Extract the (x, y) coordinate from the center of the cell holding the provided text.  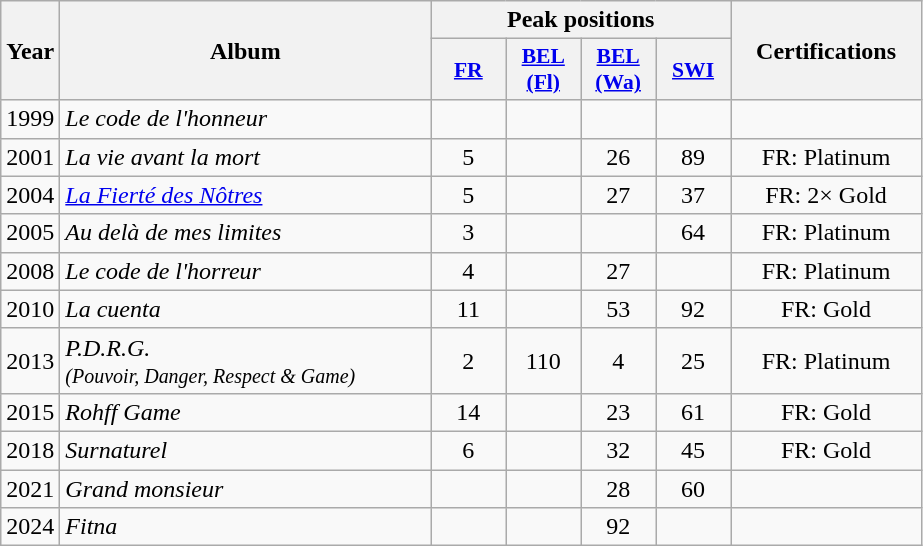
1999 (30, 119)
45 (694, 450)
FR: 2× Gold (826, 195)
2010 (30, 309)
Rohff Game (246, 412)
2024 (30, 527)
P.D.R.G. (Pouvoir, Danger, Respect & Game) (246, 360)
23 (618, 412)
37 (694, 195)
Album (246, 50)
32 (618, 450)
53 (618, 309)
25 (694, 360)
3 (468, 233)
Le code de l'horreur (246, 271)
Surnaturel (246, 450)
2005 (30, 233)
BEL (Wa) (618, 70)
La Fierté des Nôtres (246, 195)
Certifications (826, 50)
Peak positions (581, 20)
14 (468, 412)
Grand monsieur (246, 489)
2018 (30, 450)
60 (694, 489)
26 (618, 157)
64 (694, 233)
2008 (30, 271)
2015 (30, 412)
BEL (Fl) (544, 70)
Fitna (246, 527)
110 (544, 360)
FR (468, 70)
La vie avant la mort (246, 157)
2004 (30, 195)
28 (618, 489)
11 (468, 309)
6 (468, 450)
2001 (30, 157)
Le code de l'honneur (246, 119)
61 (694, 412)
2 (468, 360)
Au delà de mes limites (246, 233)
2021 (30, 489)
Year (30, 50)
SWI (694, 70)
La cuenta (246, 309)
89 (694, 157)
2013 (30, 360)
